Detect which cell encompasses the target text, then output its (x, y) center coordinate. 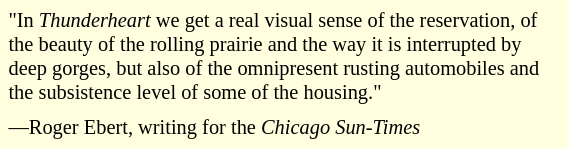
—Roger Ebert, writing for the Chicago Sun-Times (284, 128)
